Find where the given text appears and provide that cell's center as [X, Y] coordinate. 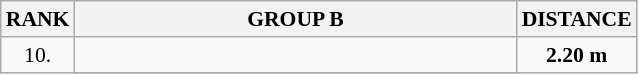
2.20 m [577, 55]
DISTANCE [577, 19]
10. [38, 55]
RANK [38, 19]
GROUP B [295, 19]
